Identify which cell holds the provided text, then report its [X, Y] central coordinate. 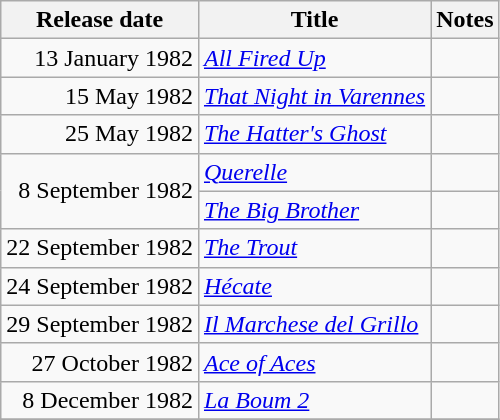
La Boum 2 [314, 400]
29 September 1982 [100, 324]
Release date [100, 20]
The Trout [314, 248]
That Night in Varennes [314, 96]
22 September 1982 [100, 248]
8 September 1982 [100, 191]
The Big Brother [314, 210]
Il Marchese del Grillo [314, 324]
Title [314, 20]
All Fired Up [314, 58]
25 May 1982 [100, 134]
27 October 1982 [100, 362]
Ace of Aces [314, 362]
The Hatter's Ghost [314, 134]
15 May 1982 [100, 96]
Querelle [314, 172]
8 December 1982 [100, 400]
24 September 1982 [100, 286]
Notes [465, 20]
13 January 1982 [100, 58]
Hécate [314, 286]
